Return the (x, y) coordinate for the center point of the cell that contains the specified text.  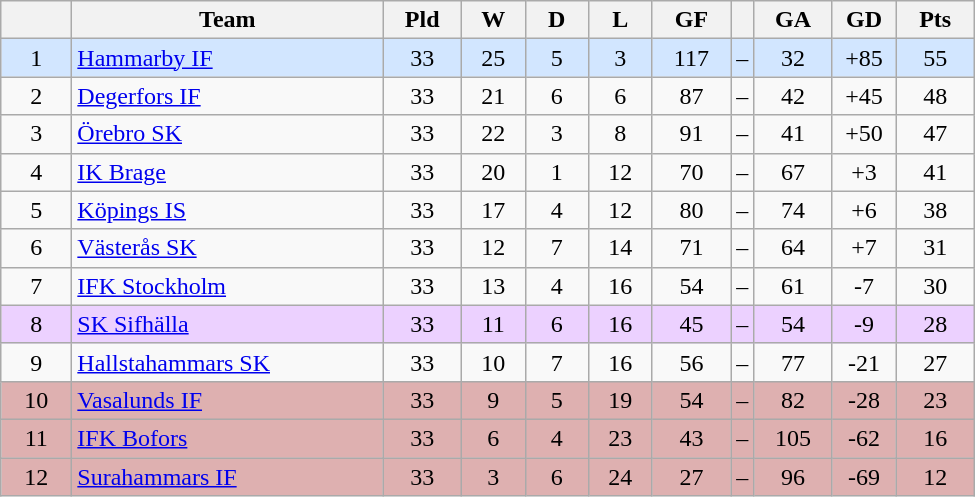
91 (692, 134)
GA (794, 20)
105 (794, 438)
28 (936, 324)
74 (794, 210)
D (557, 20)
48 (936, 96)
47 (936, 134)
30 (936, 286)
Vasalunds IF (228, 400)
56 (692, 362)
Köpings IS (228, 210)
Team (228, 20)
Pts (936, 20)
24 (621, 477)
IFK Bofors (228, 438)
IK Brage (228, 172)
17 (493, 210)
Örebro SK (228, 134)
GF (692, 20)
71 (692, 248)
-28 (864, 400)
-62 (864, 438)
38 (936, 210)
+50 (864, 134)
Surahammars IF (228, 477)
SK Sifhälla (228, 324)
45 (692, 324)
22 (493, 134)
+6 (864, 210)
87 (692, 96)
-21 (864, 362)
96 (794, 477)
42 (794, 96)
43 (692, 438)
Hallstahammars SK (228, 362)
77 (794, 362)
117 (692, 58)
82 (794, 400)
GD (864, 20)
Hammarby IF (228, 58)
+7 (864, 248)
55 (936, 58)
W (493, 20)
Västerås SK (228, 248)
-9 (864, 324)
21 (493, 96)
-69 (864, 477)
61 (794, 286)
31 (936, 248)
2 (36, 96)
Pld (422, 20)
25 (493, 58)
L (621, 20)
+3 (864, 172)
+45 (864, 96)
14 (621, 248)
70 (692, 172)
IFK Stockholm (228, 286)
Degerfors IF (228, 96)
+85 (864, 58)
20 (493, 172)
64 (794, 248)
67 (794, 172)
32 (794, 58)
80 (692, 210)
19 (621, 400)
-7 (864, 286)
13 (493, 286)
